Pinpoint the cell where the given text exists, returning its (x, y) midpoint coordinate. 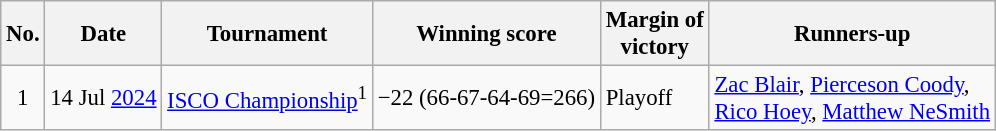
Playoff (654, 98)
Winning score (486, 34)
No. (23, 34)
Runners-up (852, 34)
14 Jul 2024 (104, 98)
Date (104, 34)
1 (23, 98)
ISCO Championship1 (268, 98)
Zac Blair, Pierceson Coody, Rico Hoey, Matthew NeSmith (852, 98)
Margin ofvictory (654, 34)
−22 (66-67-64-69=266) (486, 98)
Tournament (268, 34)
